Extract the (x, y) coordinate from the center of the cell holding the provided text.  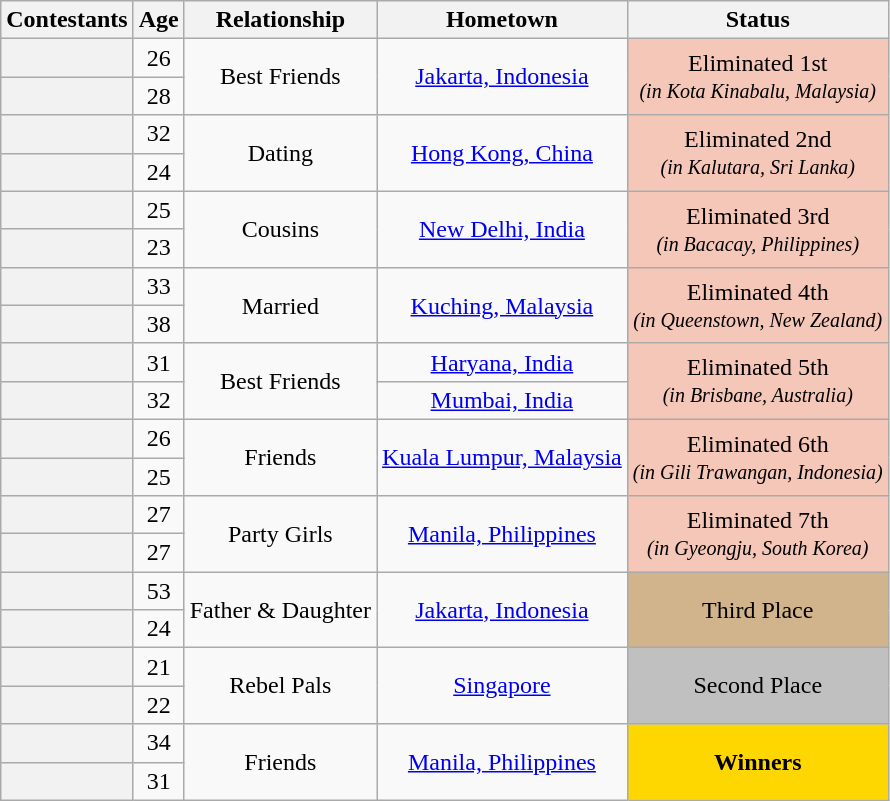
Eliminated 5th(in Brisbane, Australia) (758, 381)
23 (158, 248)
Status (758, 20)
Mumbai, India (502, 400)
Haryana, India (502, 362)
Cousins (280, 229)
Eliminated 6th(in Gili Trawangan, Indonesia) (758, 457)
Hometown (502, 20)
22 (158, 705)
34 (158, 743)
Contestants (67, 20)
Married (280, 305)
Age (158, 20)
Singapore (502, 686)
Father & Daughter (280, 610)
Dating (280, 153)
33 (158, 286)
Eliminated 4th(in Queenstown, New Zealand) (758, 305)
Rebel Pals (280, 686)
Eliminated 3rd(in Bacacay, Philippines) (758, 229)
Eliminated 7th(in Gyeongju, South Korea) (758, 534)
Eliminated 2nd(in Kalutara, Sri Lanka) (758, 153)
Kuching, Malaysia (502, 305)
Eliminated 1st(in Kota Kinabalu, Malaysia) (758, 77)
Hong Kong, China (502, 153)
Relationship (280, 20)
Third Place (758, 610)
53 (158, 591)
Second Place (758, 686)
38 (158, 324)
Party Girls (280, 534)
New Delhi, India (502, 229)
Kuala Lumpur, Malaysia (502, 457)
Winners (758, 762)
28 (158, 96)
21 (158, 667)
